Locate the cell with the specified text and output its (X, Y) center coordinate. 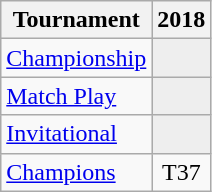
T37 (182, 172)
Invitational (76, 134)
Tournament (76, 20)
2018 (182, 20)
Champions (76, 172)
Championship (76, 58)
Match Play (76, 96)
